Output the (X, Y) coordinate of the center of the cell containing the given text.  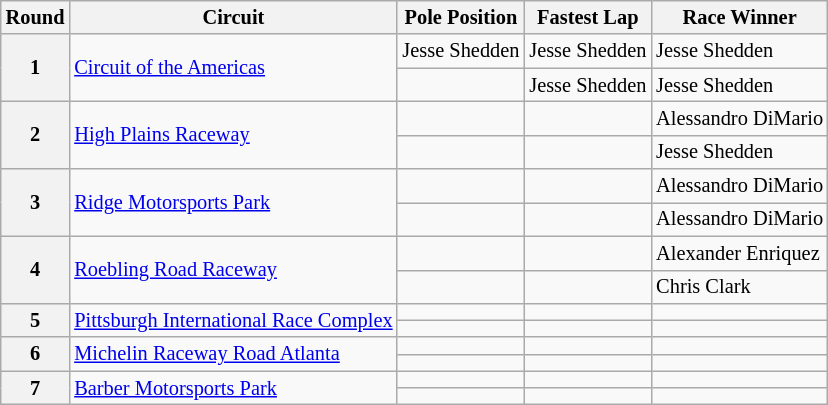
Michelin Raceway Road Atlanta (233, 354)
Circuit (233, 17)
3 (36, 202)
Fastest Lap (588, 17)
High Plains Raceway (233, 134)
1 (36, 68)
Pole Position (460, 17)
5 (36, 320)
Circuit of the Americas (233, 68)
2 (36, 134)
6 (36, 354)
7 (36, 388)
Round (36, 17)
Pittsburgh International Race Complex (233, 320)
Alexander Enriquez (740, 253)
Barber Motorsports Park (233, 388)
Race Winner (740, 17)
4 (36, 270)
Roebling Road Raceway (233, 270)
Chris Clark (740, 287)
Ridge Motorsports Park (233, 202)
